Pinpoint the cell where the given text exists, returning its [x, y] midpoint coordinate. 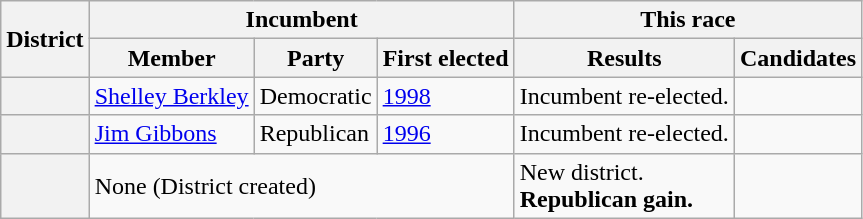
Jim Gibbons [172, 134]
Candidates [798, 58]
Incumbent [302, 20]
None (District created) [302, 186]
Member [172, 58]
New district.Republican gain. [624, 186]
Shelley Berkley [172, 96]
Republican [316, 134]
Democratic [316, 96]
District [45, 39]
1996 [446, 134]
Results [624, 58]
First elected [446, 58]
This race [688, 20]
1998 [446, 96]
Party [316, 58]
